Pinpoint the cell where the given text exists, returning its [x, y] midpoint coordinate. 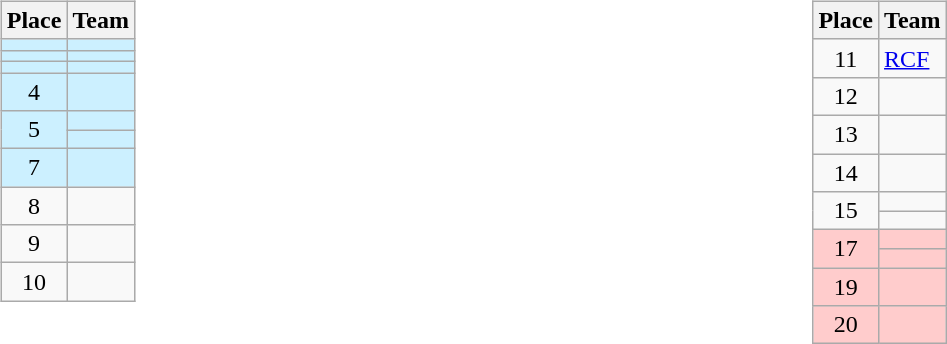
19 [846, 287]
9 [34, 244]
17 [846, 249]
RCF [913, 58]
14 [846, 173]
8 [34, 206]
11 [846, 58]
13 [846, 134]
15 [846, 211]
20 [846, 325]
12 [846, 96]
7 [34, 168]
4 [34, 91]
10 [34, 282]
5 [34, 130]
